Detect which cell encompasses the target text, then output its (x, y) center coordinate. 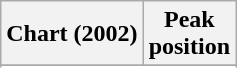
Peakposition (189, 34)
Chart (2002) (72, 34)
